Extract the (X, Y) coordinate from the center of the cell holding the provided text.  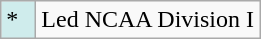
Led NCAA Division I (148, 20)
* (18, 20)
